Scan for the cell matching the given text and deliver its (X, Y) coordinate at center. 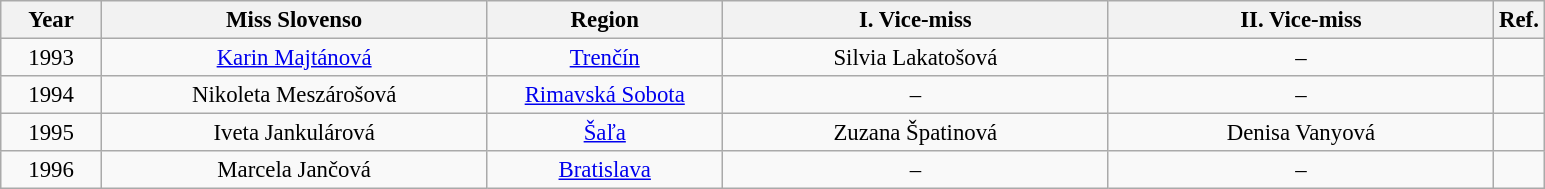
Bratislava (605, 170)
1994 (52, 95)
Zuzana Špatinová (916, 133)
Šaľa (605, 133)
II. Vice-miss (1301, 20)
Denisa Vanyová (1301, 133)
1996 (52, 170)
Year (52, 20)
Marcela Jančová (294, 170)
Rimavská Sobota (605, 95)
Karin Majtánová (294, 58)
Silvia Lakatošová (916, 58)
Ref. (1519, 20)
Nikoleta Meszárošová (294, 95)
1995 (52, 133)
Region (605, 20)
Trenčín (605, 58)
Iveta Jankulárová (294, 133)
I. Vice-miss (916, 20)
Miss Slovenso (294, 20)
1993 (52, 58)
